Provide the (X, Y) coordinate of the cell's center where the given text is located.  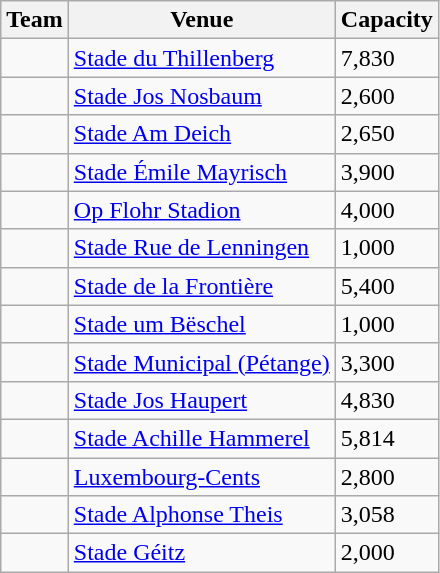
Stade Rue de Lenningen (202, 248)
5,400 (386, 286)
3,058 (386, 515)
Luxembourg-Cents (202, 477)
3,900 (386, 172)
Stade Jos Haupert (202, 400)
Stade Jos Nosbaum (202, 96)
Stade Géitz (202, 553)
Stade Municipal (Pétange) (202, 362)
2,600 (386, 96)
5,814 (386, 438)
Stade du Thillenberg (202, 58)
2,800 (386, 477)
2,650 (386, 134)
4,000 (386, 210)
2,000 (386, 553)
Op Flohr Stadion (202, 210)
4,830 (386, 400)
Stade Am Deich (202, 134)
Stade Alphonse Theis (202, 515)
Capacity (386, 20)
Team (35, 20)
Stade Achille Hammerel (202, 438)
Venue (202, 20)
Stade um Bëschel (202, 324)
Stade de la Frontière (202, 286)
7,830 (386, 58)
3,300 (386, 362)
Stade Émile Mayrisch (202, 172)
